Extract the (X, Y) coordinate from the center of the cell holding the provided text.  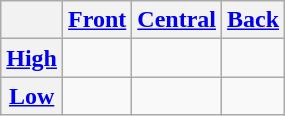
Front (98, 20)
High (32, 58)
Central (177, 20)
Low (32, 96)
Back (254, 20)
